Locate the cell with the specified text and output its [x, y] center coordinate. 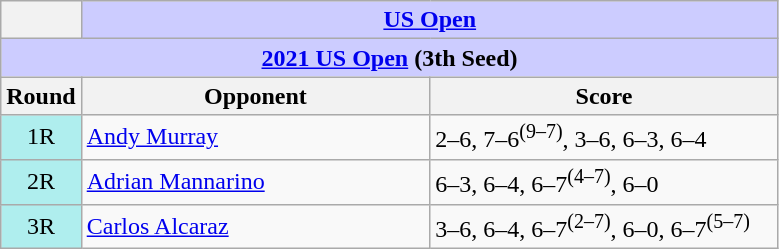
Andy Murray [256, 138]
2R [41, 182]
Adrian Mannarino [256, 182]
US Open [430, 20]
Opponent [256, 96]
2021 US Open (3th Seed) [390, 58]
1R [41, 138]
3–6, 6–4, 6–7(2–7), 6–0, 6–7(5–7) [604, 226]
Round [41, 96]
Score [604, 96]
6–3, 6–4, 6–7(4–7), 6–0 [604, 182]
2–6, 7–6(9–7), 3–6, 6–3, 6–4 [604, 138]
3R [41, 226]
Carlos Alcaraz [256, 226]
